Scan for the cell matching the given text and deliver its (X, Y) coordinate at center. 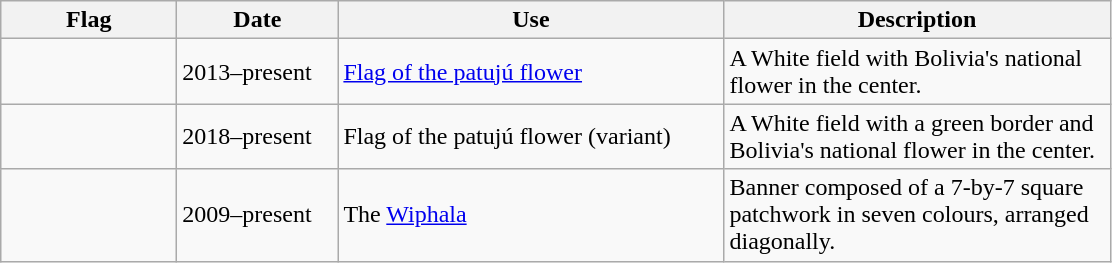
Use (531, 20)
The Wiphala (531, 215)
A White field with a green border and Bolivia's national flower in the center. (917, 136)
Flag (89, 20)
Description (917, 20)
Date (258, 20)
2009–present (258, 215)
Flag of the patujú flower (531, 72)
A White field with Bolivia's national flower in the center. (917, 72)
2018–present (258, 136)
Flag of the patujú flower (variant) (531, 136)
2013–present (258, 72)
Banner composed of a 7-by-7 square patchwork in seven colours, arranged diagonally. (917, 215)
